Identify which cell holds the provided text, then report its (X, Y) central coordinate. 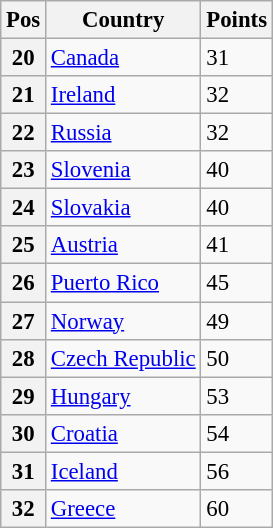
22 (24, 133)
45 (236, 283)
41 (236, 245)
Ireland (124, 95)
Puerto Rico (124, 283)
49 (236, 321)
Iceland (124, 471)
26 (24, 283)
Country (124, 20)
Croatia (124, 433)
25 (24, 245)
24 (24, 208)
Czech Republic (124, 358)
50 (236, 358)
Slovakia (124, 208)
29 (24, 396)
30 (24, 433)
Greece (124, 509)
56 (236, 471)
20 (24, 58)
Pos (24, 20)
28 (24, 358)
Canada (124, 58)
21 (24, 95)
Austria (124, 245)
Norway (124, 321)
Slovenia (124, 170)
Points (236, 20)
60 (236, 509)
27 (24, 321)
23 (24, 170)
54 (236, 433)
53 (236, 396)
Russia (124, 133)
Hungary (124, 396)
